Scan for the cell matching the given text and deliver its [x, y] coordinate at center. 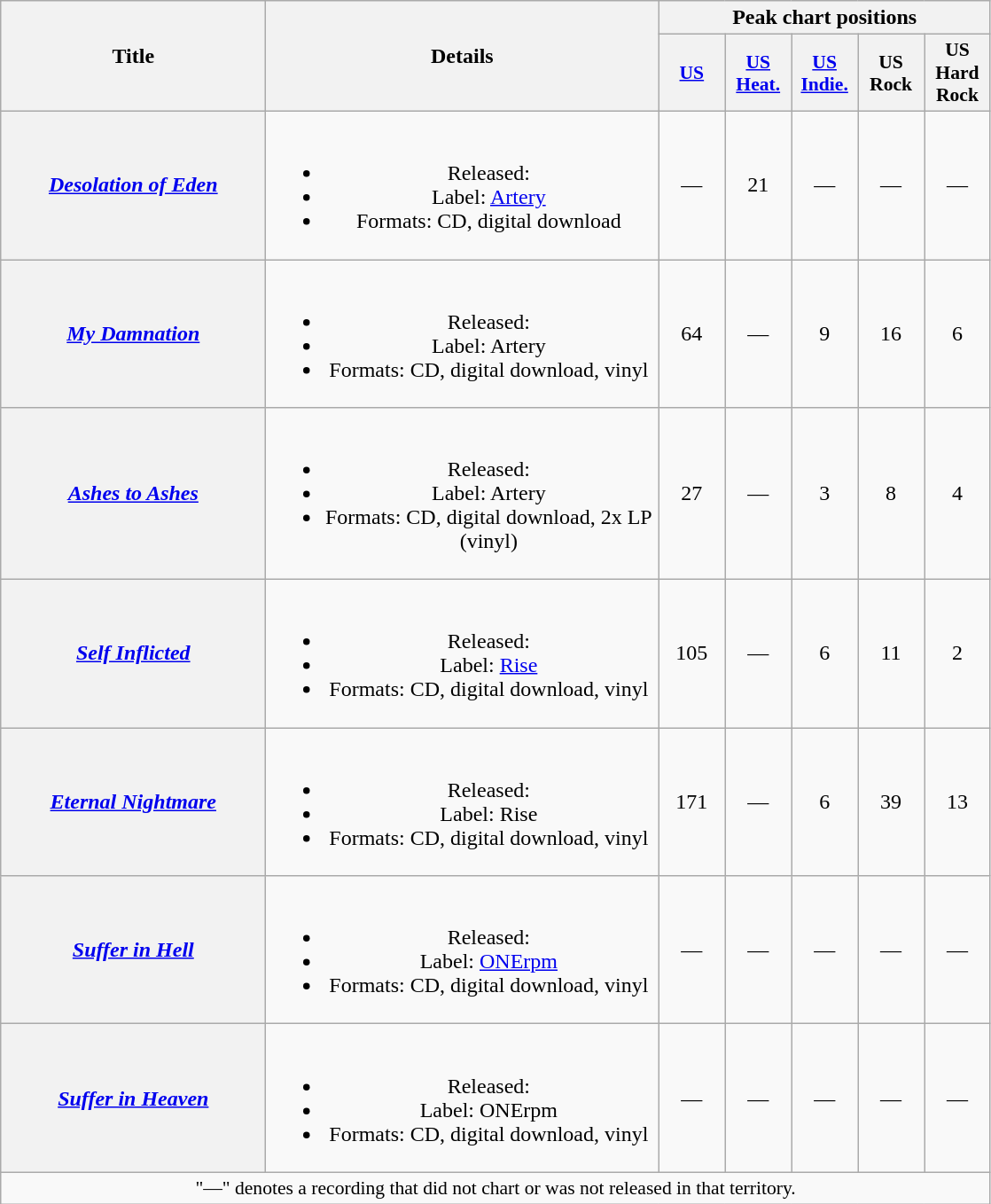
USHeat. [759, 73]
Self Inflicted [133, 654]
105 [691, 654]
USHard Rock [957, 73]
Title [133, 57]
Released: Label: ArteryFormats: CD, digital download, vinyl [463, 333]
11 [892, 654]
Suffer in Hell [133, 950]
39 [892, 801]
"—" denotes a recording that did not chart or was not released in that territory. [496, 1188]
Released: Label: ArteryFormats: CD, digital download [463, 184]
US [691, 73]
3 [824, 494]
64 [691, 333]
Released: Label: ArteryFormats: CD, digital download, 2x LP (vinyl) [463, 494]
13 [957, 801]
4 [957, 494]
Details [463, 57]
Desolation of Eden [133, 184]
16 [892, 333]
USIndie. [824, 73]
Eternal Nightmare [133, 801]
2 [957, 654]
21 [759, 184]
27 [691, 494]
USRock [892, 73]
Suffer in Heaven [133, 1098]
8 [892, 494]
Ashes to Ashes [133, 494]
9 [824, 333]
171 [691, 801]
My Damnation [133, 333]
Peak chart positions [824, 18]
